Locate the cell with the specified text and output its [x, y] center coordinate. 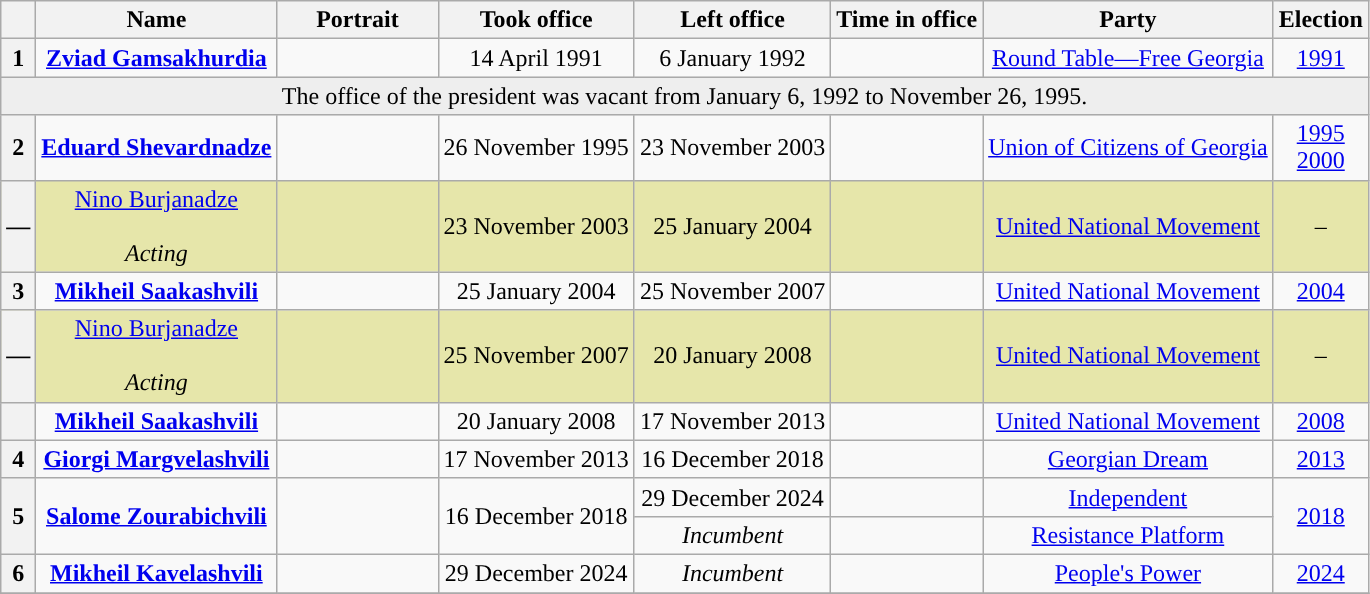
1991 [1320, 58]
Took office [536, 20]
3 [18, 291]
2013 [1320, 459]
Zviad Gamsakhurdia [156, 58]
Georgian Dream [1128, 459]
Time in office [907, 20]
Round Table—Free Georgia [1128, 58]
4 [18, 459]
1 [18, 58]
The office of the president was vacant from January 6, 1992 to November 26, 1995. [685, 96]
Name [156, 20]
Union of Citizens of Georgia [1128, 148]
2004 [1320, 291]
14 April 1991 [536, 58]
Giorgi Margvelashvili [156, 459]
Election [1320, 20]
6 January 1992 [732, 58]
Portrait [358, 20]
Party [1128, 20]
Salome Zourabichvili [156, 516]
6 [18, 573]
Left office [732, 20]
2024 [1320, 573]
2018 [1320, 516]
Independent [1128, 497]
2 [18, 148]
19952000 [1320, 148]
5 [18, 516]
2008 [1320, 421]
Resistance Platform [1128, 535]
26 November 1995 [536, 148]
Mikheil Kavelashvili [156, 573]
People's Power [1128, 573]
Eduard Shevardnadze [156, 148]
